Locate the cell with the specified text and output its [X, Y] center coordinate. 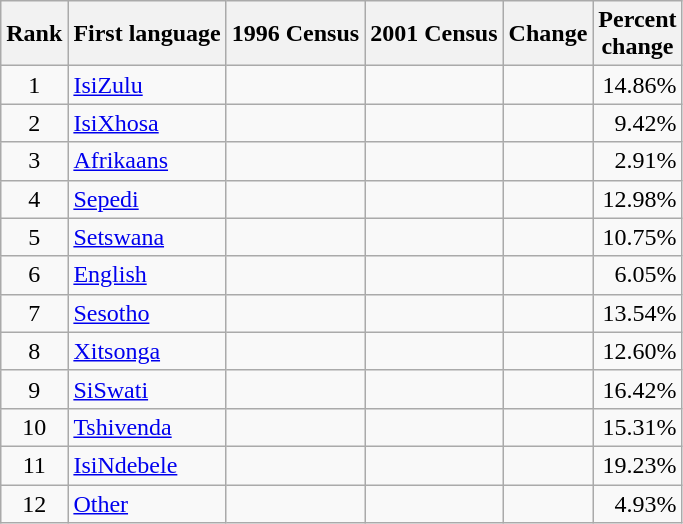
12.98% [638, 199]
13.54% [638, 313]
2001 Census [434, 34]
English [147, 275]
6 [34, 275]
IsiXhosa [147, 123]
Other [147, 503]
10.75% [638, 237]
9.42% [638, 123]
Sepedi [147, 199]
8 [34, 351]
15.31% [638, 427]
6.05% [638, 275]
Change [548, 34]
19.23% [638, 465]
Tshivenda [147, 427]
4.93% [638, 503]
Xitsonga [147, 351]
11 [34, 465]
IsiZulu [147, 85]
2.91% [638, 161]
1 [34, 85]
SiSwati [147, 389]
10 [34, 427]
12 [34, 503]
3 [34, 161]
9 [34, 389]
4 [34, 199]
Sesotho [147, 313]
2 [34, 123]
IsiNdebele [147, 465]
Percentchange [638, 34]
Rank [34, 34]
7 [34, 313]
12.60% [638, 351]
16.42% [638, 389]
Setswana [147, 237]
14.86% [638, 85]
1996 Census [295, 34]
Afrikaans [147, 161]
5 [34, 237]
First language [147, 34]
